Detect which cell encompasses the target text, then output its (x, y) center coordinate. 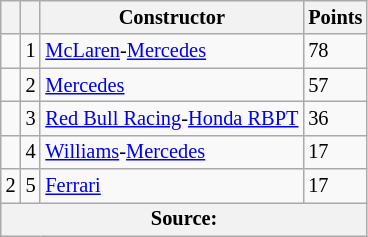
4 (31, 152)
Points (335, 17)
78 (335, 51)
57 (335, 85)
36 (335, 118)
Constructor (172, 17)
Ferrari (172, 186)
Mercedes (172, 85)
Source: (184, 219)
Williams-Mercedes (172, 152)
1 (31, 51)
5 (31, 186)
McLaren-Mercedes (172, 51)
3 (31, 118)
Red Bull Racing-Honda RBPT (172, 118)
